Identify which cell holds the provided text, then report its (X, Y) central coordinate. 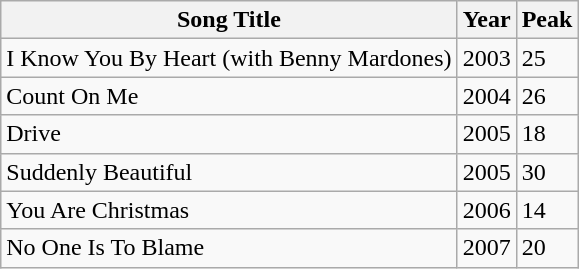
Year (486, 20)
2007 (486, 248)
Count On Me (229, 96)
2003 (486, 58)
Suddenly Beautiful (229, 172)
2006 (486, 210)
14 (547, 210)
Drive (229, 134)
No One Is To Blame (229, 248)
18 (547, 134)
Peak (547, 20)
30 (547, 172)
25 (547, 58)
Song Title (229, 20)
26 (547, 96)
20 (547, 248)
You Are Christmas (229, 210)
2004 (486, 96)
I Know You By Heart (with Benny Mardones) (229, 58)
